Pinpoint the cell where the given text exists, returning its (X, Y) midpoint coordinate. 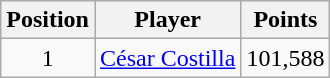
1 (48, 58)
César Costilla (167, 58)
101,588 (286, 58)
Player (167, 20)
Position (48, 20)
Points (286, 20)
